Determine the [X, Y] coordinate at the center of the cell enclosing the given text.  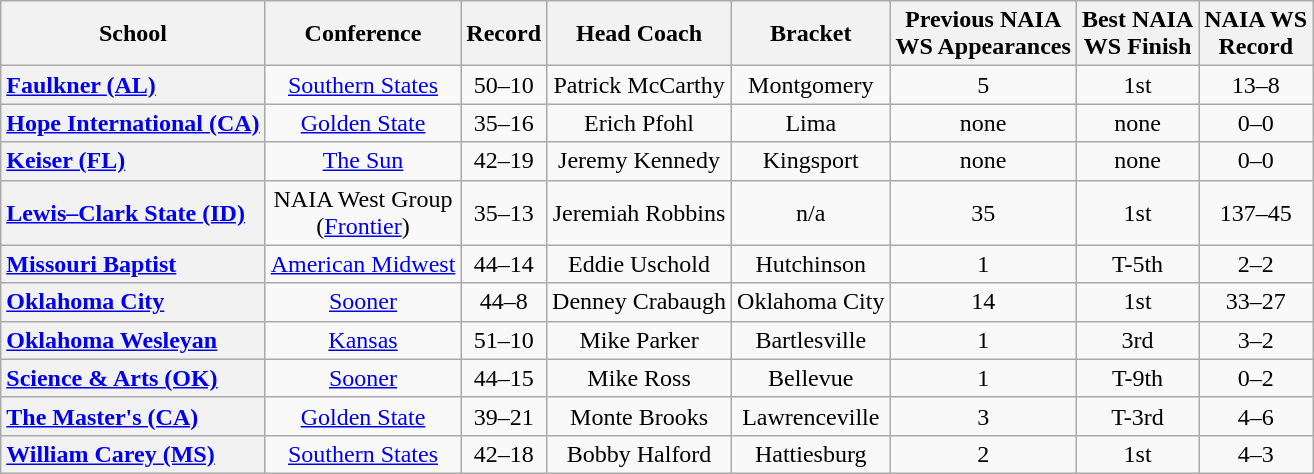
Lewis–Clark State (ID) [133, 212]
Missouri Baptist [133, 264]
2 [983, 454]
3–2 [1256, 340]
American Midwest [363, 264]
The Master's (CA) [133, 416]
3 [983, 416]
Previous NAIAWS Appearances [983, 34]
2–2 [1256, 264]
137–45 [1256, 212]
William Carey (MS) [133, 454]
Monte Brooks [640, 416]
35 [983, 212]
T-9th [1137, 378]
33–27 [1256, 302]
Head Coach [640, 34]
Erich Pfohl [640, 123]
44–8 [504, 302]
Mike Parker [640, 340]
Hattiesburg [811, 454]
Faulkner (AL) [133, 85]
School [133, 34]
n/a [811, 212]
Bobby Halford [640, 454]
Hutchinson [811, 264]
Denney Crabaugh [640, 302]
0–2 [1256, 378]
Bellevue [811, 378]
50–10 [504, 85]
Montgomery [811, 85]
Mike Ross [640, 378]
Patrick McCarthy [640, 85]
3rd [1137, 340]
Kingsport [811, 161]
5 [983, 85]
Oklahoma Wesleyan [133, 340]
Eddie Uschold [640, 264]
Jeremiah Robbins [640, 212]
Lawrenceville [811, 416]
T-5th [1137, 264]
4–6 [1256, 416]
13–8 [1256, 85]
Record [504, 34]
Science & Arts (OK) [133, 378]
42–18 [504, 454]
Best NAIAWS Finish [1137, 34]
44–15 [504, 378]
Keiser (FL) [133, 161]
4–3 [1256, 454]
35–16 [504, 123]
35–13 [504, 212]
NAIA WSRecord [1256, 34]
51–10 [504, 340]
14 [983, 302]
39–21 [504, 416]
Lima [811, 123]
Conference [363, 34]
42–19 [504, 161]
Kansas [363, 340]
Hope International (CA) [133, 123]
Jeremy Kennedy [640, 161]
NAIA West Group(Frontier) [363, 212]
The Sun [363, 161]
Bracket [811, 34]
44–14 [504, 264]
Bartlesville [811, 340]
T-3rd [1137, 416]
